Return the [x, y] coordinate for the center point of the cell that contains the specified text.  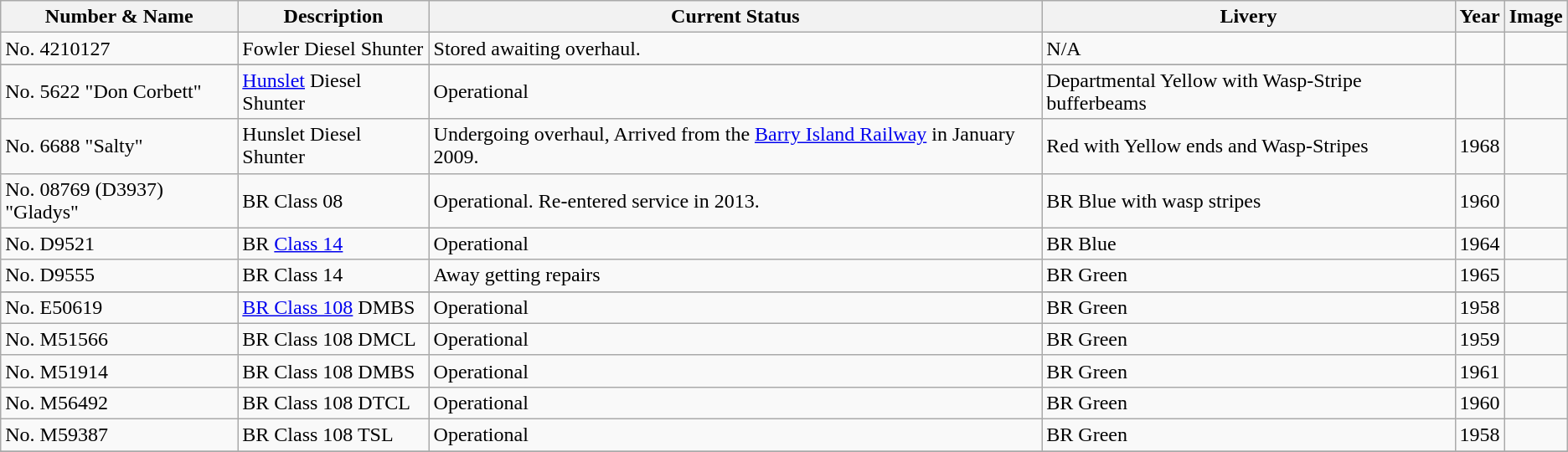
Description [333, 17]
Livery [1248, 17]
Current Status [735, 17]
BR Class 108 DMCL [333, 339]
Departmental Yellow with Wasp-Stripe bufferbeams [1248, 92]
No. M59387 [119, 434]
BR Class 108 DTCL [333, 403]
No. E50619 [119, 307]
Red with Yellow ends and Wasp-Stripes [1248, 146]
1964 [1479, 244]
1961 [1479, 371]
No. M56492 [119, 403]
Operational. Re-entered service in 2013. [735, 201]
No. 08769 (D3937) "Gladys" [119, 201]
Number & Name [119, 17]
No. D9521 [119, 244]
BR Blue with wasp stripes [1248, 201]
Year [1479, 17]
Image [1536, 17]
Undergoing overhaul, Arrived from the Barry Island Railway in January 2009. [735, 146]
N/A [1248, 49]
1959 [1479, 339]
No. 6688 "Salty" [119, 146]
BR Blue [1248, 244]
No. 4210127 [119, 49]
Away getting repairs [735, 275]
No. M51566 [119, 339]
1968 [1479, 146]
No. M51914 [119, 371]
BR Class 08 [333, 201]
BR Class 108 TSL [333, 434]
No. 5622 "Don Corbett" [119, 92]
Stored awaiting overhaul. [735, 49]
No. D9555 [119, 275]
1965 [1479, 275]
Fowler Diesel Shunter [333, 49]
